Provide the (X, Y) coordinate of the cell's center where the given text is located.  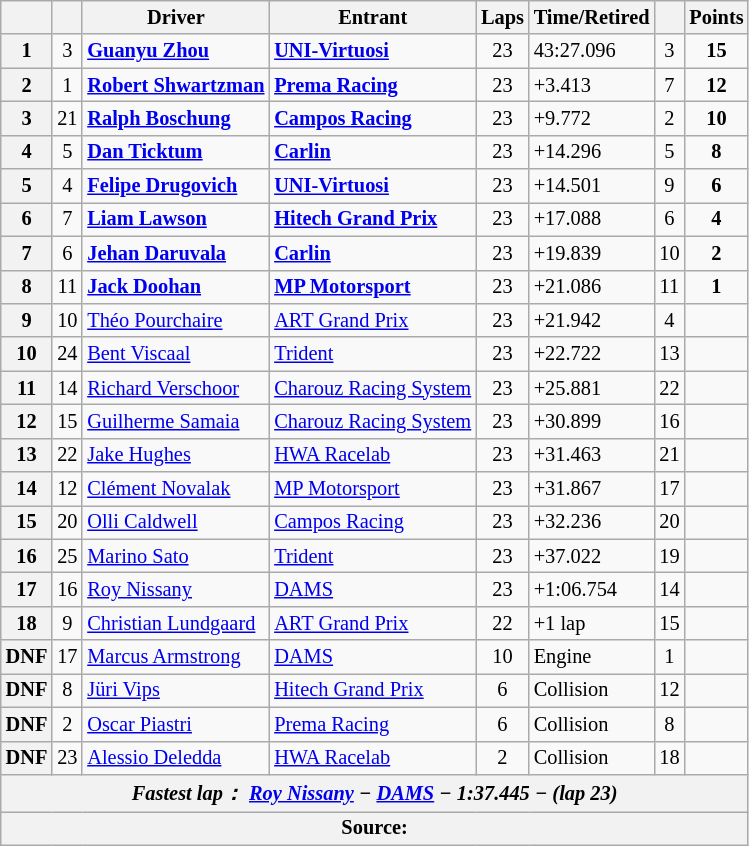
Guanyu Zhou (176, 51)
+14.296 (592, 152)
Entrant (372, 17)
Clément Novalak (176, 489)
25 (67, 556)
Oscar Piastri (176, 724)
Marino Sato (176, 556)
Olli Caldwell (176, 522)
+9.772 (592, 118)
+1:06.754 (592, 589)
+14.501 (592, 186)
+21.942 (592, 320)
+21.086 (592, 287)
24 (67, 354)
+3.413 (592, 85)
Bent Viscaal (176, 354)
+1 lap (592, 623)
+17.088 (592, 219)
Jüri Vips (176, 690)
+32.236 (592, 522)
Guilherme Samaia (176, 421)
Roy Nissany (176, 589)
Robert Shwartzman (176, 85)
+22.722 (592, 354)
+31.463 (592, 455)
Points (716, 17)
+37.022 (592, 556)
Théo Pourchaire (176, 320)
+25.881 (592, 388)
Ralph Boschung (176, 118)
Laps (502, 17)
+30.899 (592, 421)
Jack Doohan (176, 287)
Liam Lawson (176, 219)
Time/Retired (592, 17)
Engine (592, 657)
19 (669, 556)
Jake Hughes (176, 455)
Dan Ticktum (176, 152)
Richard Verschoor (176, 388)
+31.867 (592, 489)
43:27.096 (592, 51)
Christian Lundgaard (176, 623)
Marcus Armstrong (176, 657)
Jehan Daruvala (176, 253)
+19.839 (592, 253)
Fastest lap： Roy Nissany − DAMS − 1:37.445 − (lap 23) (375, 792)
Felipe Drugovich (176, 186)
Alessio Deledda (176, 758)
Source: (375, 828)
Driver (176, 17)
